Search for the cell housing the specified text and yield its (x, y) center coordinate. 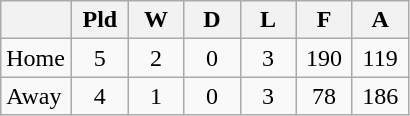
78 (324, 96)
190 (324, 58)
Pld (100, 20)
D (212, 20)
5 (100, 58)
Home (36, 58)
4 (100, 96)
2 (156, 58)
W (156, 20)
A (380, 20)
119 (380, 58)
F (324, 20)
L (268, 20)
186 (380, 96)
Away (36, 96)
1 (156, 96)
